For the text-containing cell, return its midpoint in [x, y] coordinate format. 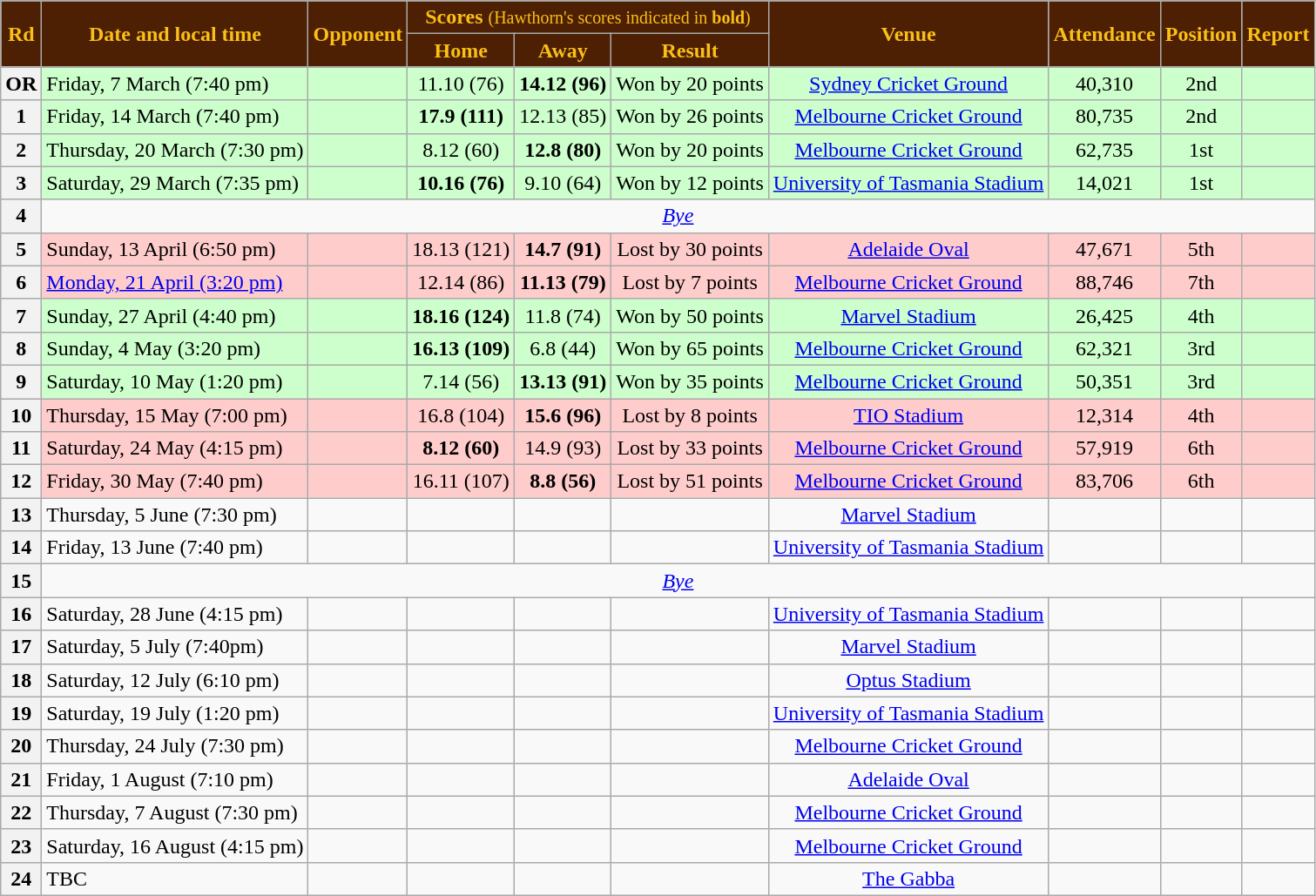
11.10 (76) [462, 84]
Saturday, 29 March (7:35 pm) [175, 183]
7th [1201, 282]
Saturday, 24 May (4:15 pm) [175, 448]
16.13 (109) [462, 348]
14,021 [1104, 183]
3 [21, 183]
7 [21, 315]
9 [21, 381]
Venue [908, 34]
Opponent [358, 34]
14.9 (93) [563, 448]
22 [21, 812]
47,671 [1104, 249]
Saturday, 19 July (1:20 pm) [175, 713]
62,321 [1104, 348]
12,314 [1104, 415]
18.16 (124) [462, 315]
Optus Stadium [908, 680]
4 [21, 216]
6 [21, 282]
20 [21, 746]
15 [21, 581]
26,425 [1104, 315]
Saturday, 12 July (6:10 pm) [175, 680]
7.14 (56) [462, 381]
Won by 12 points [690, 183]
23 [21, 845]
24 [21, 879]
Position [1201, 34]
Lost by 33 points [690, 448]
Lost by 7 points [690, 282]
Won by 50 points [690, 315]
Thursday, 15 May (7:00 pm) [175, 415]
50,351 [1104, 381]
Result [690, 51]
Friday, 7 March (7:40 pm) [175, 84]
TBC [175, 879]
16.11 (107) [462, 482]
OR [21, 84]
Home [462, 51]
12.14 (86) [462, 282]
Report [1279, 34]
88,746 [1104, 282]
16.8 (104) [462, 415]
11.8 (74) [563, 315]
Saturday, 5 July (7:40pm) [175, 647]
Lost by 30 points [690, 249]
5th [1201, 249]
11 [21, 448]
Lost by 8 points [690, 415]
TIO Stadium [908, 415]
18 [21, 680]
Lost by 51 points [690, 482]
Thursday, 5 June (7:30 pm) [175, 515]
Won by 65 points [690, 348]
Friday, 1 August (7:10 pm) [175, 779]
8.8 (56) [563, 482]
Sydney Cricket Ground [908, 84]
8 [21, 348]
17 [21, 647]
Thursday, 24 July (7:30 pm) [175, 746]
2 [21, 150]
9.10 (64) [563, 183]
5 [21, 249]
Rd [21, 34]
18.13 (121) [462, 249]
6.8 (44) [563, 348]
Thursday, 7 August (7:30 pm) [175, 812]
14.7 (91) [563, 249]
Friday, 14 March (7:40 pm) [175, 117]
Thursday, 20 March (7:30 pm) [175, 150]
Away [563, 51]
10 [21, 415]
12 [21, 482]
10.16 (76) [462, 183]
Friday, 30 May (7:40 pm) [175, 482]
14 [21, 548]
16 [21, 614]
11.13 (79) [563, 282]
80,735 [1104, 117]
Saturday, 28 June (4:15 pm) [175, 614]
19 [21, 713]
1 [21, 117]
17.9 (111) [462, 117]
Saturday, 10 May (1:20 pm) [175, 381]
Attendance [1104, 34]
Date and local time [175, 34]
13 [21, 515]
Won by 35 points [690, 381]
The Gabba [908, 879]
83,706 [1104, 482]
40,310 [1104, 84]
Friday, 13 June (7:40 pm) [175, 548]
15.6 (96) [563, 415]
57,919 [1104, 448]
14.12 (96) [563, 84]
62,735 [1104, 150]
13.13 (91) [563, 381]
12.8 (80) [563, 150]
12.13 (85) [563, 117]
Won by 26 points [690, 117]
Sunday, 27 April (4:40 pm) [175, 315]
Monday, 21 April (3:20 pm) [175, 282]
21 [21, 779]
Saturday, 16 August (4:15 pm) [175, 845]
Scores (Hawthorn's scores indicated in bold) [589, 17]
Sunday, 13 April (6:50 pm) [175, 249]
Sunday, 4 May (3:20 pm) [175, 348]
